For the text-containing cell, return its midpoint in (x, y) coordinate format. 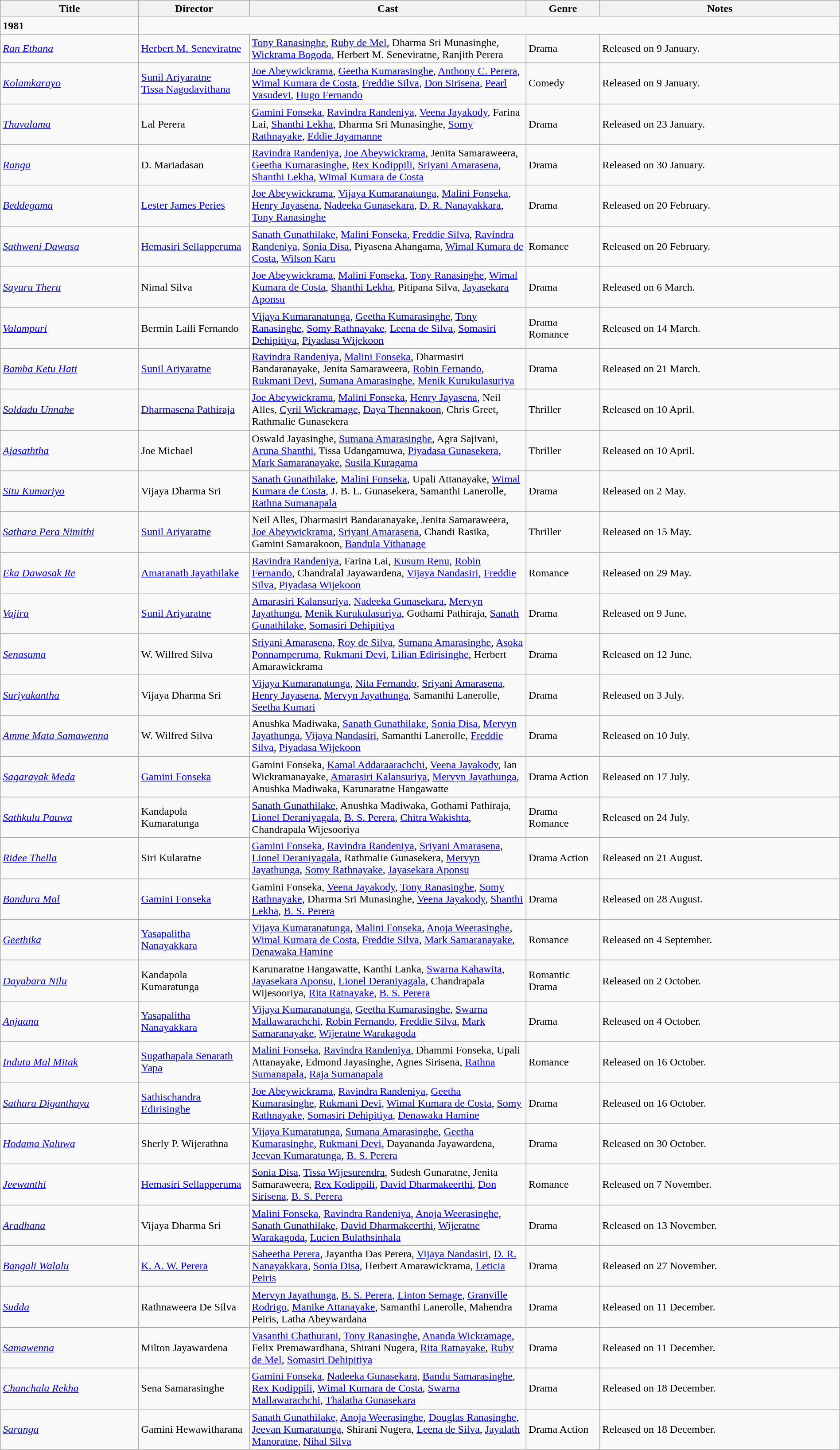
Released on 30 January. (719, 165)
Sathara Diganthaya (70, 1103)
Gamini Fonseka, Veena Jayakody, Tony Ranasinghe, Somy Rathnayake, Dharma Sri Munasinghe, Veena Jayakody, Shanthi Lekha, B. S. Perera (388, 899)
Malini Fonseka, Ravindra Randeniya, Dhammi Fonseka, Upali Attanayake, Edmond Jayasinghe, Agnes Sirisena, Rathna Sumanapala, Raja Sumanapala (388, 1062)
Amarasiri Kalansuriya, Nadeeka Gunasekara, Mervyn Jayathunga, Menik Kurukulasuriya, Gothami Pathiraja, Sanath Gunathilake, Somasiri Dehipitiya (388, 614)
Vijaya Kumaratunga, Sumana Amarasinghe, Geetha Kumarasinghe, Rukmani Devi, Dayananda Jayawardena, Jeevan Kumaratunga, B. S. Perera (388, 1144)
Released on 4 October. (719, 1021)
Soldadu Unnahe (70, 409)
Ridee Thella (70, 858)
Sugathapala Senarath Yapa (194, 1062)
Sriyani Amarasena, Roy de Silva, Sumana Amarasinghe, Asoka Ponnamperuma, Rukmani Devi, Lilian Edirisinghe, Herbert Amarawickrama (388, 654)
Gamini Fonseka, Nadeeka Gunasekara, Bandu Samarasinghe, Rex Kodippili, Wimal Kumara de Costa, Swarna Mallawarachchi, Thalatha Gunasekara (388, 1388)
Comedy (563, 83)
Milton Jayawardena (194, 1348)
Joe Michael (194, 450)
Vijaya Kumaranatunga, Nita Fernando, Sriyani Amarasena, Henry Jayasena, Mervyn Jayathunga, Samanthi Lanerolle, Seetha Kumari (388, 695)
Released on 2 October. (719, 980)
Jeewanthi (70, 1185)
Eka Dawasak Re (70, 573)
Joe Abeywickrama, Geetha Kumarasinghe, Anthony C. Perera, Wimal Kumara de Costa, Freddie Silva, Don Sirisena, Pearl Vasudevi, Hugo Fernando (388, 83)
Released on 2 May. (719, 491)
Samawenna (70, 1348)
Joe Abeywickrama, Ravindra Randeniya, Geetha Kumarasinghe, Rukmani Devi, Wimal Kumara de Costa, Somy Rathnayake, Somasiri Dehipitiya, Denawaka Hamine (388, 1103)
Joe Abeywickrama, Malini Fonseka, Henry Jayasena, Neil Alles, Cyril Wickramage, Daya Thennakoon, Chris Greet, Rathmalie Gunasekera (388, 409)
Released on 3 July. (719, 695)
Aradhana (70, 1225)
Released on 30 October. (719, 1144)
Chanchala Rekha (70, 1388)
Released on 24 July. (719, 817)
Malini Fonseka, Ravindra Randeniya, Anoja Weerasinghe, Sanath Gunathilake, David Dharmakeerthi, Wijeratne Warakagoda, Lucien Bulathsinhala (388, 1225)
Lester James Peries (194, 206)
Sherly P. Wijerathna (194, 1144)
Released on 9 June. (719, 614)
Notes (719, 9)
Nimal Silva (194, 287)
1981 (70, 26)
Vasanthi Chathurani, Tony Ranasinghe, Ananda Wickramage, Felix Premawardhana, Shirani Nugera, Rita Ratnayake, Ruby de Mel, Somasiri Dehipitiya (388, 1348)
Lal Perera (194, 124)
Released on 4 September. (719, 940)
Herbert M. Seneviratne (194, 49)
Ran Ethana (70, 49)
Title (70, 9)
Sathweni Dawasa (70, 246)
Dharmasena Pathiraja (194, 409)
Vijaya Kumaranatunga, Geetha Kumarasinghe, Tony Ranasinghe, Somy Rathnayake, Leena de Silva, Somasiri Dehipitiya, Piyadasa Wijekoon (388, 328)
Kolamkarayo (70, 83)
K. A. W. Perera (194, 1266)
Anushka Madiwaka, Sanath Gunathilake, Sonia Disa, Mervyn Jayathunga, Vijaya Nandasiri, Samanthi Lanerolle, Freddie Silva, Piyadasa Wijekoon (388, 736)
Sanath Gunathilake, Anushka Madiwaka, Gothami Pathiraja, Lionel Deraniyagala, B. S. Perera, Chitra Wakishta, Chandrapala Wijesooriya (388, 817)
Sunil Ariyaratne Tissa Nagodavithana (194, 83)
Released on 7 November. (719, 1185)
Mervyn Jayathunga, B. S. Perera, Linton Semage, Granville Rodrigo, Manike Attanayake, Samanthi Lanerolle, Mahendra Peiris, Latha Abeywardana (388, 1307)
Bandura Mal (70, 899)
Released on 13 November. (719, 1225)
Director (194, 9)
Dayabara Nilu (70, 980)
Cast (388, 9)
Sagarayak Meda (70, 777)
Tony Ranasinghe, Ruby de Mel, Dharma Sri Munasinghe, Wickrama Bogoda, Herbert M. Seneviratne, Ranjith Perera (388, 49)
Geethika (70, 940)
Ravindra Randeniya, Joe Abeywickrama, Jenita Samaraweera, Geetha Kumarasinghe, Rex Kodippili, Sriyani Amarasena, Shanthi Lekha, Wimal Kumara de Costa (388, 165)
Amaranath Jayathilake (194, 573)
Released on 29 May. (719, 573)
Ranga (70, 165)
Released on 6 March. (719, 287)
Karunaratne Hangawatte, Kanthi Lanka, Swarna Kahawita, Jayasekara Aponsu, Lionel Deraniyagala, Chandrapala Wijesooriya, Rita Ratnayake, B. S. Perera (388, 980)
Released on 28 August. (719, 899)
Released on 14 March. (719, 328)
Thavalama (70, 124)
Gamini Fonseka, Ravindra Randeniya, Veena Jayakody, Farina Lai, Shanthi Lekha, Dharma Sri Munasinghe, Somy Rathnayake, Eddie Jayamanne (388, 124)
Hodama Naluwa (70, 1144)
Bangali Walalu (70, 1266)
Joe Abeywickrama, Vijaya Kumaranatunga, Malini Fonseka, Henry Jayasena, Nadeeka Gunasekara, D. R. Nanayakkara, Tony Ranasinghe (388, 206)
Siri Kularatne (194, 858)
Sathischandra Edirisinghe (194, 1103)
Ravindra Randeniya, Farina Lai, Kusum Renu, Robin Fernando, Chandralal Jayawardena, Vijaya Nandasiri, Freddie Silva, Piyadasa Wijekoon (388, 573)
Sathkulu Pauwa (70, 817)
Situ Kumariyo (70, 491)
Released on 21 March. (719, 369)
Joe Abeywickrama, Malini Fonseka, Tony Ranasinghe, Wimal Kumara de Costa, Shanthi Lekha, Pitipana Silva, Jayasekara Aponsu (388, 287)
Senasuma (70, 654)
Saranga (70, 1429)
Valampuri (70, 328)
Sabeetha Perera, Jayantha Das Perera, Vijaya Nandasiri, D. R. Nanayakkara, Sonia Disa, Herbert Amarawickrama, Leticia Peiris (388, 1266)
Neil Alles, Dharmasiri Bandaranayake, Jenita Samaraweera, Joe Abeywickrama, Sriyani Amarasena, Chandi Rasika, Gamini Samarakoon, Bandula Vithanage (388, 532)
Sanath Gunathilake, Malini Fonseka, Upali Attanayake, Wimal Kumara de Costa, J. B. L. Gunasekera, Samanthi Lanerolle, Rathna Sumanapala (388, 491)
Beddegama (70, 206)
Sayuru Thera (70, 287)
Ajasaththa (70, 450)
Sanath Gunathilake, Anoja Weerasinghe, Douglas Ranasinghe, Jeevan Kumaratunga, Shirani Nugera, Leena de Silva, Jayalath Manoratne, Nihal Silva (388, 1429)
Sudda (70, 1307)
Sanath Gunathilake, Malini Fonseka, Freddie Silva, Ravindra Randeniya, Sonia Disa, Piyasena Ahangama, Wimal Kumara de Costa, Wilson Karu (388, 246)
Oswald Jayasinghe, Sumana Amarasinghe, Agra Sajivani, Aruna Shanthi, Tissa Udangamuwa, Piyadasa Gunasekera, Mark Samaranayake, Susila Kuragama (388, 450)
Vijaya Kumaranatunga, Geetha Kumarasinghe, Swarna Mallawarachchi, Robin Fernando, Freddie Silva, Mark Samaranayake, Wijeratne Warakagoda (388, 1021)
Released on 12 June. (719, 654)
Sonia Disa, Tissa Wijesurendra, Sudesh Gunaratne, Jenita Samaraweera, Rex Kodippili, David Dharmakeerthi, Don Sirisena, B. S. Perera (388, 1185)
Anjaana (70, 1021)
Bermin Laili Fernando (194, 328)
Vajira (70, 614)
Released on 23 January. (719, 124)
Sathara Pera Nimithi (70, 532)
Gamini Hewawitharana (194, 1429)
Vijaya Kumaranatunga, Malini Fonseka, Anoja Weerasinghe, Wimal Kumara de Costa, Freddie Silva, Mark Samaranayake, Denawaka Hamine (388, 940)
D. Mariadasan (194, 165)
Suriyakantha (70, 695)
Romantic Drama (563, 980)
Released on 21 August. (719, 858)
Released on 15 May. (719, 532)
Sena Samarasinghe (194, 1388)
Released on 17 July. (719, 777)
Released on 27 November. (719, 1266)
Released on 10 July. (719, 736)
Genre (563, 9)
Bamba Ketu Hati (70, 369)
Amme Mata Samawenna (70, 736)
Induta Mal Mitak (70, 1062)
Rathnaweera De Silva (194, 1307)
